Pinpoint the cell where the given text exists, returning its [x, y] midpoint coordinate. 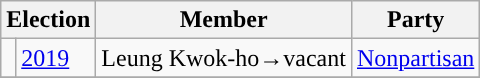
Election [48, 20]
Nonpartisan [415, 58]
Party [415, 20]
2019 [56, 58]
Member [224, 20]
Leung Kwok-ho→vacant [224, 58]
